Identify which cell holds the provided text, then report its [x, y] central coordinate. 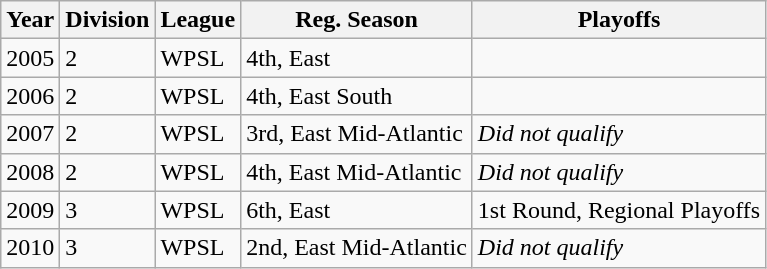
2006 [30, 96]
4th, East Mid-Atlantic [357, 172]
Division [108, 20]
Reg. Season [357, 20]
4th, East [357, 58]
2nd, East Mid-Atlantic [357, 248]
2010 [30, 248]
6th, East [357, 210]
League [198, 20]
2005 [30, 58]
2009 [30, 210]
2007 [30, 134]
2008 [30, 172]
3rd, East Mid-Atlantic [357, 134]
4th, East South [357, 96]
Playoffs [618, 20]
1st Round, Regional Playoffs [618, 210]
Year [30, 20]
